For the text-containing cell, return its midpoint in [X, Y] coordinate format. 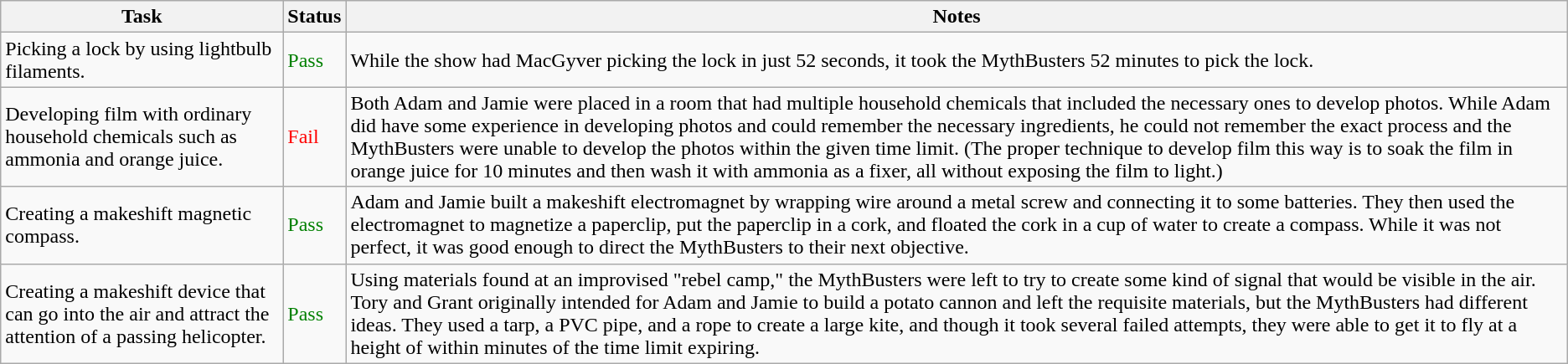
While the show had MacGyver picking the lock in just 52 seconds, it took the MythBusters 52 minutes to pick the lock. [957, 60]
Developing film with ordinary household chemicals such as ammonia and orange juice. [142, 137]
Fail [315, 137]
Picking a lock by using lightbulb filaments. [142, 60]
Creating a makeshift magnetic compass. [142, 225]
Status [315, 17]
Task [142, 17]
Notes [957, 17]
Creating a makeshift device that can go into the air and attract the attention of a passing helicopter. [142, 313]
